Provide the [X, Y] coordinate of the cell's center where the given text is located.  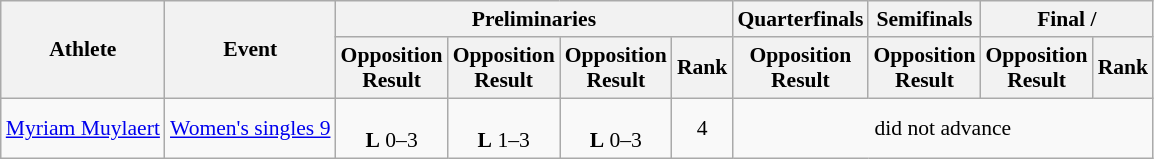
Quarterfinals [800, 19]
Event [250, 50]
Semifinals [924, 19]
L 1–3 [504, 128]
Preliminaries [534, 19]
Women's singles 9 [250, 128]
Athlete [83, 50]
Final / [1068, 19]
4 [702, 128]
did not advance [942, 128]
Myriam Muylaert [83, 128]
